Detect which cell encompasses the target text, then output its [X, Y] center coordinate. 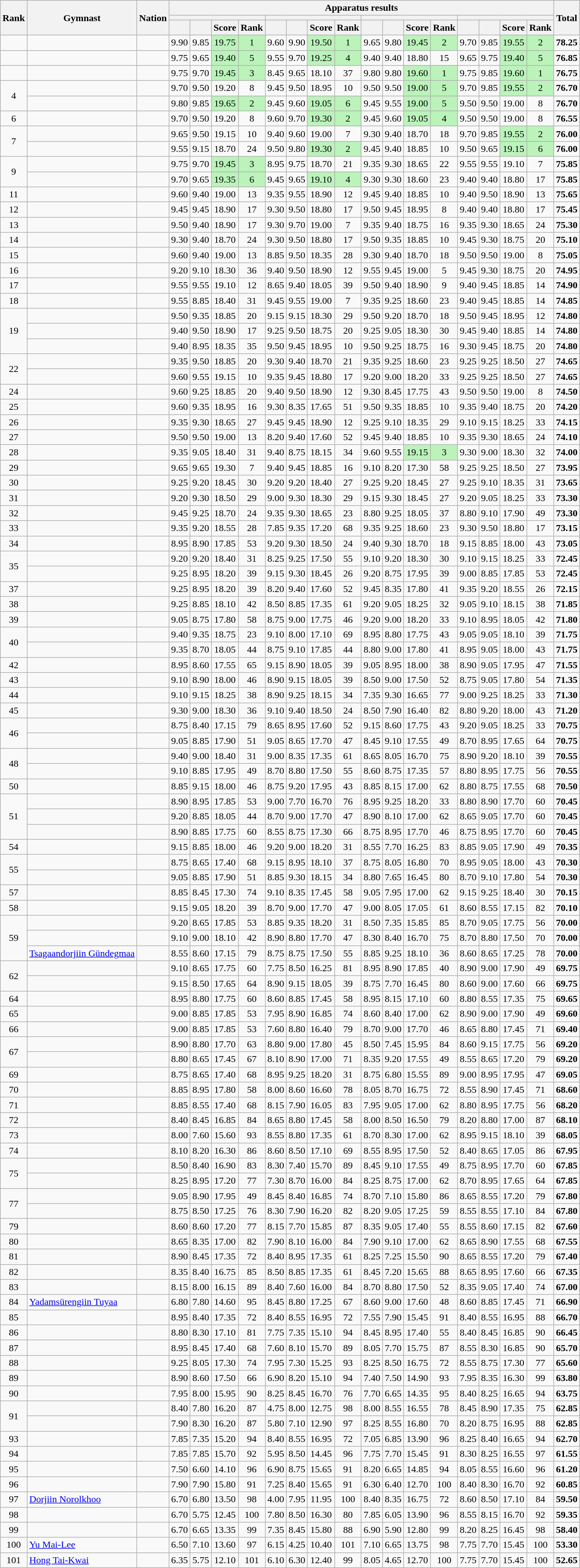
14.60 [225, 1302]
19.50 [321, 43]
53.30 [566, 1545]
50 [14, 786]
66.70 [566, 1317]
69.60 [566, 1014]
58.40 [566, 1530]
73.05 [566, 543]
68.20 [566, 1105]
68.05 [566, 1135]
74.00 [566, 452]
71.85 [566, 604]
59.50 [566, 1499]
72.15 [566, 589]
71.30 [566, 695]
16.50 [417, 1120]
14.85 [417, 1469]
67.60 [566, 1226]
12.45 [225, 1515]
Yadamsürengiin Tuyaa [82, 1302]
65.60 [566, 1363]
11.95 [321, 1499]
Hong Tai-Kwai [82, 1560]
73.65 [566, 483]
67.95 [566, 1150]
6.10 [276, 1560]
Gymnast [82, 18]
14.90 [417, 1378]
73.95 [566, 468]
11 [14, 195]
15.75 [417, 1348]
68.10 [566, 1120]
76.75 [566, 73]
70.50 [566, 786]
6.60 [201, 1469]
6.40 [393, 1484]
13.60 [225, 1545]
15.20 [225, 1439]
15.50 [417, 1257]
12.90 [321, 1424]
70.10 [566, 908]
65.70 [566, 1348]
67.40 [566, 1257]
13.75 [417, 1545]
Yu Mai-Lee [82, 1545]
6.35 [180, 1560]
74.10 [566, 437]
5.95 [276, 1454]
13.50 [225, 1499]
78.25 [566, 43]
63 [252, 1044]
61.20 [566, 1469]
61.55 [566, 1454]
7.05 [372, 1439]
74.50 [566, 392]
19.35 [225, 179]
7.20 [393, 1272]
68.60 [566, 1090]
74.90 [566, 285]
73 [14, 1135]
70.35 [566, 847]
15.60 [225, 1135]
19.25 [321, 58]
6.50 [180, 1545]
19 [14, 331]
67.35 [566, 1272]
71.35 [566, 680]
73.15 [566, 528]
70.15 [566, 892]
75.45 [566, 210]
74.95 [566, 270]
Nation [153, 18]
5.80 [276, 1424]
62.70 [566, 1439]
75.30 [566, 225]
63.75 [566, 1393]
52.65 [566, 1560]
69.65 [566, 999]
74.20 [566, 407]
69.40 [566, 1029]
67.55 [566, 1241]
5.90 [393, 1530]
67.00 [566, 1287]
12.75 [321, 1409]
19.65 [225, 103]
16.15 [225, 1287]
7.55 [372, 1317]
74.85 [566, 301]
4.25 [297, 1545]
4.00 [276, 1499]
14.35 [417, 1393]
16.05 [321, 1105]
76.55 [566, 118]
25 [14, 407]
66.90 [566, 1302]
Tsagaandorjiin Gündegmaa [82, 953]
10.40 [321, 1545]
14.45 [321, 1454]
12.40 [321, 1560]
19.75 [225, 43]
4.65 [393, 1560]
15.55 [417, 1074]
66.45 [566, 1332]
4.75 [276, 1409]
74.15 [566, 422]
6.15 [276, 1545]
13.35 [225, 1530]
59.35 [566, 1515]
14.10 [225, 1469]
6.05 [393, 1515]
63.80 [566, 1378]
71.80 [566, 619]
6.85 [393, 1439]
71.55 [566, 665]
60.85 [566, 1484]
12.80 [417, 1530]
Total [566, 18]
12.10 [225, 1560]
75.05 [566, 255]
75.65 [566, 195]
15.25 [321, 1363]
75.10 [566, 240]
7.65 [393, 877]
71.20 [566, 710]
76.85 [566, 58]
Dorjiin Norolkhoo [82, 1499]
Apparatus results [361, 8]
16.90 [225, 1166]
7.45 [393, 1044]
69.05 [566, 1074]
